Extract the (x, y) coordinate from the center of the cell holding the provided text.  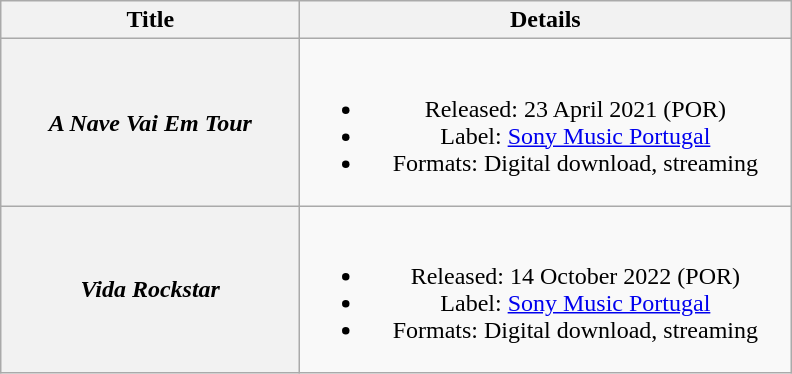
Details (546, 20)
Released: 23 April 2021 (POR)Label: Sony Music PortugalFormats: Digital download, streaming (546, 122)
Released: 14 October 2022 (POR)Label: Sony Music PortugalFormats: Digital download, streaming (546, 290)
Vida Rockstar (150, 290)
A Nave Vai Em Tour (150, 122)
Title (150, 20)
